Locate the cell with the specified text and output its [x, y] center coordinate. 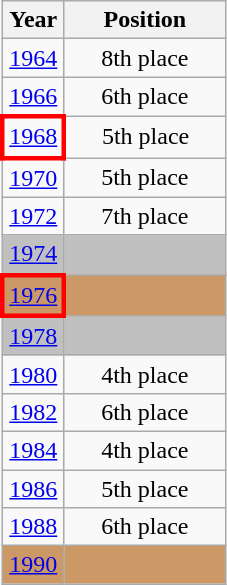
1982 [33, 412]
1990 [33, 565]
1976 [33, 296]
1966 [33, 97]
1988 [33, 527]
1974 [33, 255]
1964 [33, 58]
7th place [144, 216]
8th place [144, 58]
1980 [33, 374]
1986 [33, 489]
1970 [33, 178]
1968 [33, 136]
1984 [33, 450]
1972 [33, 216]
Year [33, 20]
Position [144, 20]
1978 [33, 336]
